Determine the [X, Y] coordinate at the center of the cell enclosing the given text.  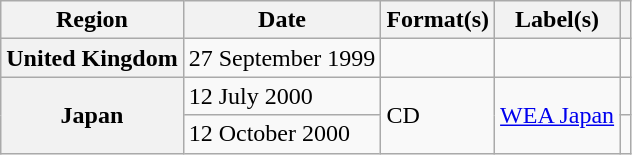
12 July 2000 [282, 96]
Region [92, 20]
Japan [92, 115]
Format(s) [438, 20]
CD [438, 115]
Label(s) [558, 20]
WEA Japan [558, 115]
27 September 1999 [282, 58]
12 October 2000 [282, 134]
Date [282, 20]
United Kingdom [92, 58]
